Determine the [X, Y] coordinate at the center of the cell enclosing the given text.  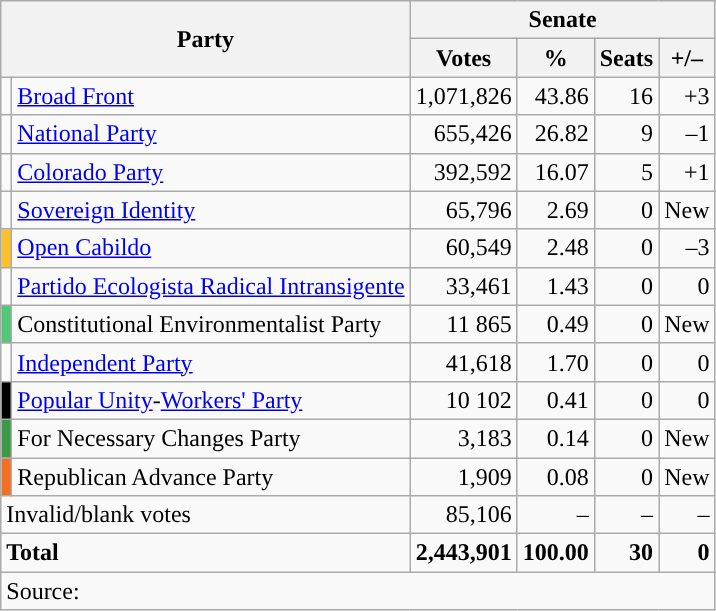
Open Cabildo [211, 248]
5 [626, 172]
0.14 [556, 438]
Republican Advance Party [211, 477]
Sovereign Identity [211, 210]
Popular Unity-Workers' Party [211, 400]
–1 [687, 134]
1.43 [556, 286]
+3 [687, 96]
33,461 [464, 286]
30 [626, 553]
Votes [464, 58]
85,106 [464, 515]
Party [206, 39]
392,592 [464, 172]
Invalid/blank votes [206, 515]
9 [626, 134]
0.08 [556, 477]
26.82 [556, 134]
Colorado Party [211, 172]
10 102 [464, 400]
% [556, 58]
Independent Party [211, 362]
Constitutional Environmentalist Party [211, 324]
3,183 [464, 438]
–3 [687, 248]
65,796 [464, 210]
1.70 [556, 362]
655,426 [464, 134]
Broad Front [211, 96]
Senate [562, 20]
2,443,901 [464, 553]
43.86 [556, 96]
16 [626, 96]
41,618 [464, 362]
Total [206, 553]
Source: [358, 591]
16.07 [556, 172]
11 865 [464, 324]
For Necessary Changes Party [211, 438]
60,549 [464, 248]
2.69 [556, 210]
0.41 [556, 400]
1,909 [464, 477]
Seats [626, 58]
2.48 [556, 248]
100.00 [556, 553]
+/– [687, 58]
Partido Ecologista Radical Intransigente [211, 286]
+1 [687, 172]
0.49 [556, 324]
National Party [211, 134]
1,071,826 [464, 96]
